Provide the (x, y) coordinate of the cell's center where the given text is located.  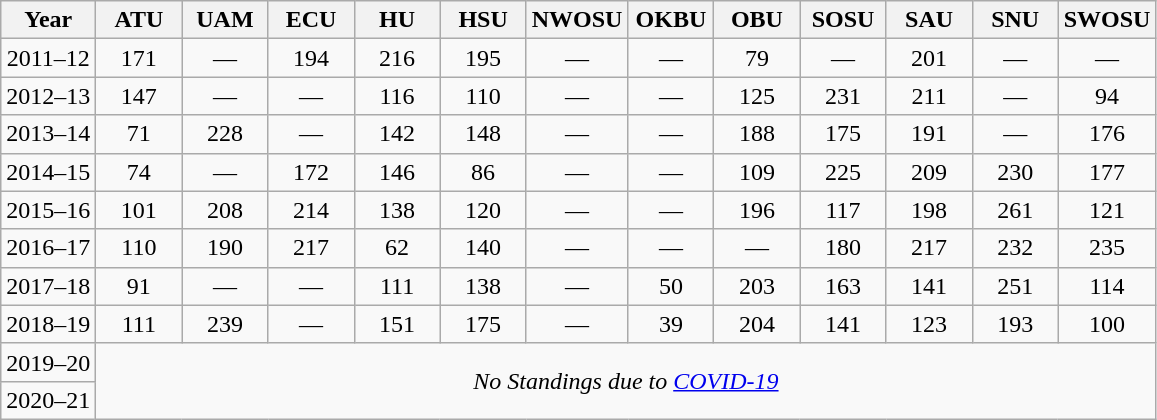
Year (48, 20)
177 (1107, 172)
261 (1015, 210)
208 (225, 210)
UAM (225, 20)
196 (757, 210)
225 (843, 172)
50 (671, 286)
2016–17 (48, 248)
2014–15 (48, 172)
235 (1107, 248)
100 (1107, 324)
214 (311, 210)
211 (929, 96)
ECU (311, 20)
No Standings due to COVID-19 (626, 381)
231 (843, 96)
NWOSU (577, 20)
203 (757, 286)
OBU (757, 20)
2019–20 (48, 362)
117 (843, 210)
ATU (139, 20)
121 (1107, 210)
94 (1107, 96)
198 (929, 210)
201 (929, 58)
148 (483, 134)
2018–19 (48, 324)
140 (483, 248)
191 (929, 134)
114 (1107, 286)
147 (139, 96)
74 (139, 172)
216 (397, 58)
SAU (929, 20)
39 (671, 324)
SOSU (843, 20)
188 (757, 134)
193 (1015, 324)
109 (757, 172)
190 (225, 248)
2011–12 (48, 58)
209 (929, 172)
2013–14 (48, 134)
180 (843, 248)
239 (225, 324)
HSU (483, 20)
86 (483, 172)
146 (397, 172)
62 (397, 248)
91 (139, 286)
2020–21 (48, 400)
101 (139, 210)
142 (397, 134)
194 (311, 58)
120 (483, 210)
2015–16 (48, 210)
71 (139, 134)
125 (757, 96)
79 (757, 58)
204 (757, 324)
176 (1107, 134)
2012–13 (48, 96)
251 (1015, 286)
HU (397, 20)
163 (843, 286)
195 (483, 58)
230 (1015, 172)
228 (225, 134)
171 (139, 58)
SWOSU (1107, 20)
151 (397, 324)
116 (397, 96)
OKBU (671, 20)
123 (929, 324)
232 (1015, 248)
2017–18 (48, 286)
172 (311, 172)
SNU (1015, 20)
